Determine the [x, y] coordinate at the center of the cell enclosing the given text.  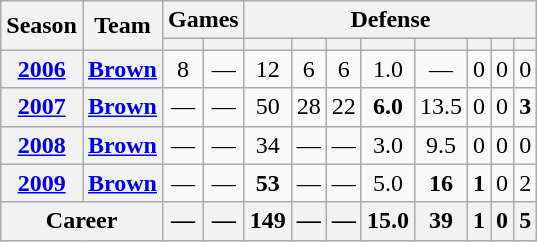
3.0 [388, 145]
9.5 [440, 145]
2 [526, 183]
2007 [42, 107]
2009 [42, 183]
149 [268, 221]
22 [344, 107]
2006 [42, 69]
6.0 [388, 107]
Team [122, 26]
2008 [42, 145]
1.0 [388, 69]
5 [526, 221]
15.0 [388, 221]
39 [440, 221]
28 [308, 107]
16 [440, 183]
Career [82, 221]
Season [42, 26]
13.5 [440, 107]
5.0 [388, 183]
3 [526, 107]
Defense [390, 20]
12 [268, 69]
34 [268, 145]
53 [268, 183]
8 [182, 69]
50 [268, 107]
Games [203, 20]
